Determine the [X, Y] coordinate at the center of the cell enclosing the given text.  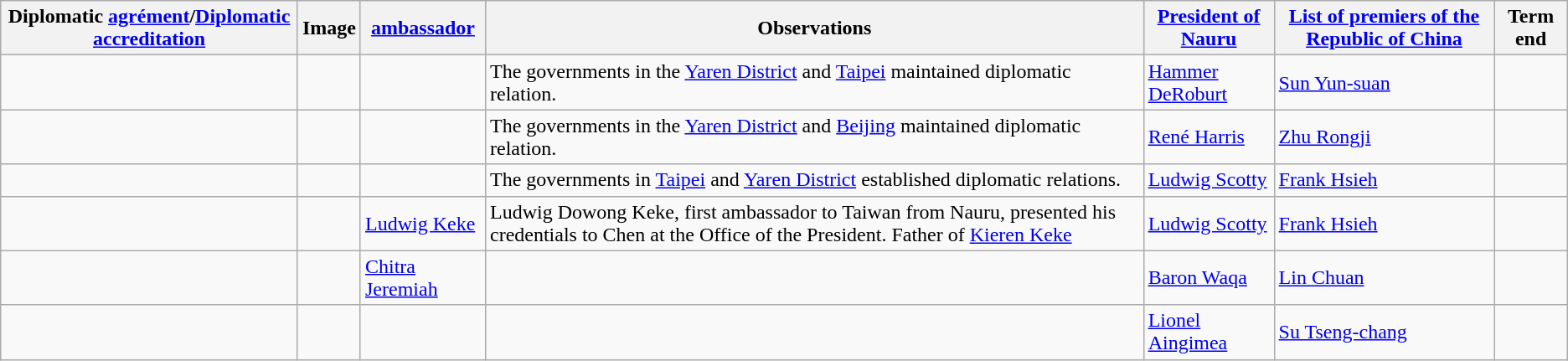
President of Nauru [1209, 28]
The governments in Taipei and Yaren District established diplomatic relations. [814, 180]
René Harris [1209, 137]
Zhu Rongji [1384, 137]
Ludwig Dowong Keke, first ambassador to Taiwan from Nauru, presented his credentials to Chen at the Office of the President. Father of Kieren Keke [814, 223]
List of premiers of the Republic of China [1384, 28]
Su Tseng-chang [1384, 332]
Ludwig Keke [422, 223]
Hammer DeRoburt [1209, 82]
Term end [1531, 28]
Chitra Jeremiah [422, 278]
ambassador [422, 28]
The governments in the Yaren District and Beijing maintained diplomatic relation. [814, 137]
The governments in the Yaren District and Taipei maintained diplomatic relation. [814, 82]
Sun Yun-suan [1384, 82]
Observations [814, 28]
Lin Chuan [1384, 278]
Baron Waqa [1209, 278]
Lionel Aingimea [1209, 332]
Image [328, 28]
Diplomatic agrément/Diplomatic accreditation [149, 28]
